Provide the (X, Y) coordinate of the cell's center where the given text is located.  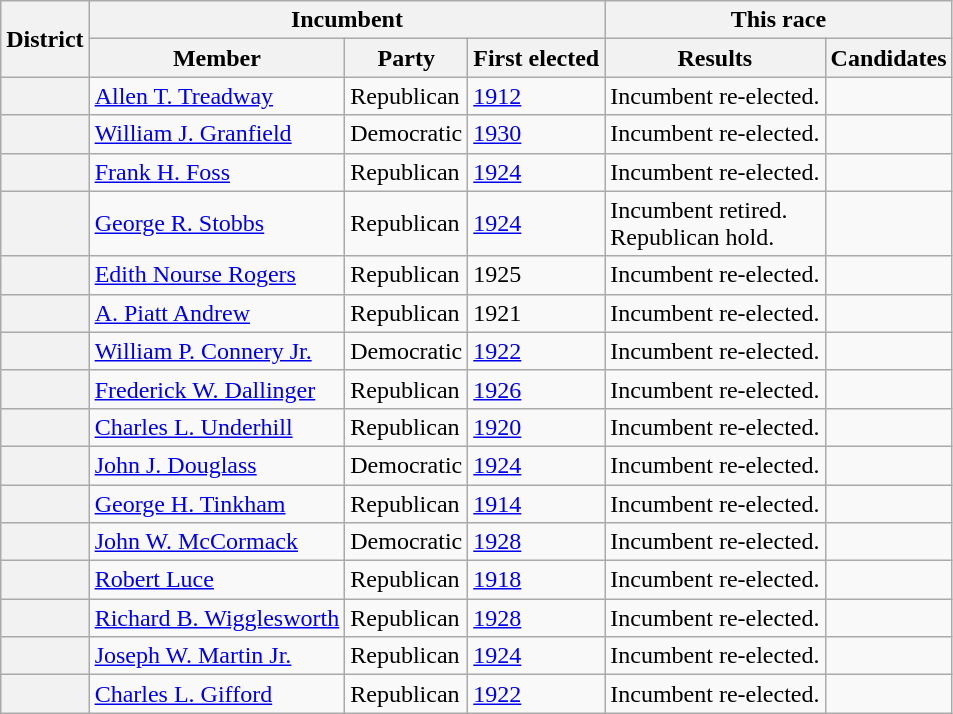
District (45, 39)
George H. Tinkham (217, 503)
Candidates (888, 58)
1914 (536, 503)
William J. Granfield (217, 134)
A. Piatt Andrew (217, 313)
Incumbent retired.Republican hold. (715, 224)
Joseph W. Martin Jr. (217, 656)
1921 (536, 313)
Results (715, 58)
Frank H. Foss (217, 172)
Incumbent (347, 20)
First elected (536, 58)
This race (778, 20)
1918 (536, 580)
Edith Nourse Rogers (217, 275)
1920 (536, 427)
Frederick W. Dallinger (217, 389)
Richard B. Wigglesworth (217, 618)
1930 (536, 134)
Robert Luce (217, 580)
Charles L. Underhill (217, 427)
1925 (536, 275)
Charles L. Gifford (217, 694)
Member (217, 58)
George R. Stobbs (217, 224)
Party (406, 58)
John W. McCormack (217, 542)
William P. Connery Jr. (217, 351)
Allen T. Treadway (217, 96)
John J. Douglass (217, 465)
1912 (536, 96)
1926 (536, 389)
